Return (x, y) of the center of cell containing provided text 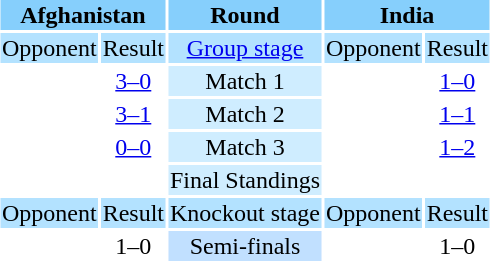
Match 2 (244, 114)
Knockout stage (244, 213)
0–0 (133, 147)
3–0 (133, 81)
Semi-finals (244, 246)
Group stage (244, 48)
Final Standings (244, 180)
3–1 (133, 114)
1–2 (457, 147)
Match 1 (244, 81)
Round (244, 15)
India (406, 15)
Afghanistan (82, 15)
1–1 (457, 114)
Match 3 (244, 147)
